Provide the [x, y] coordinate of the cell's center where the given text is located.  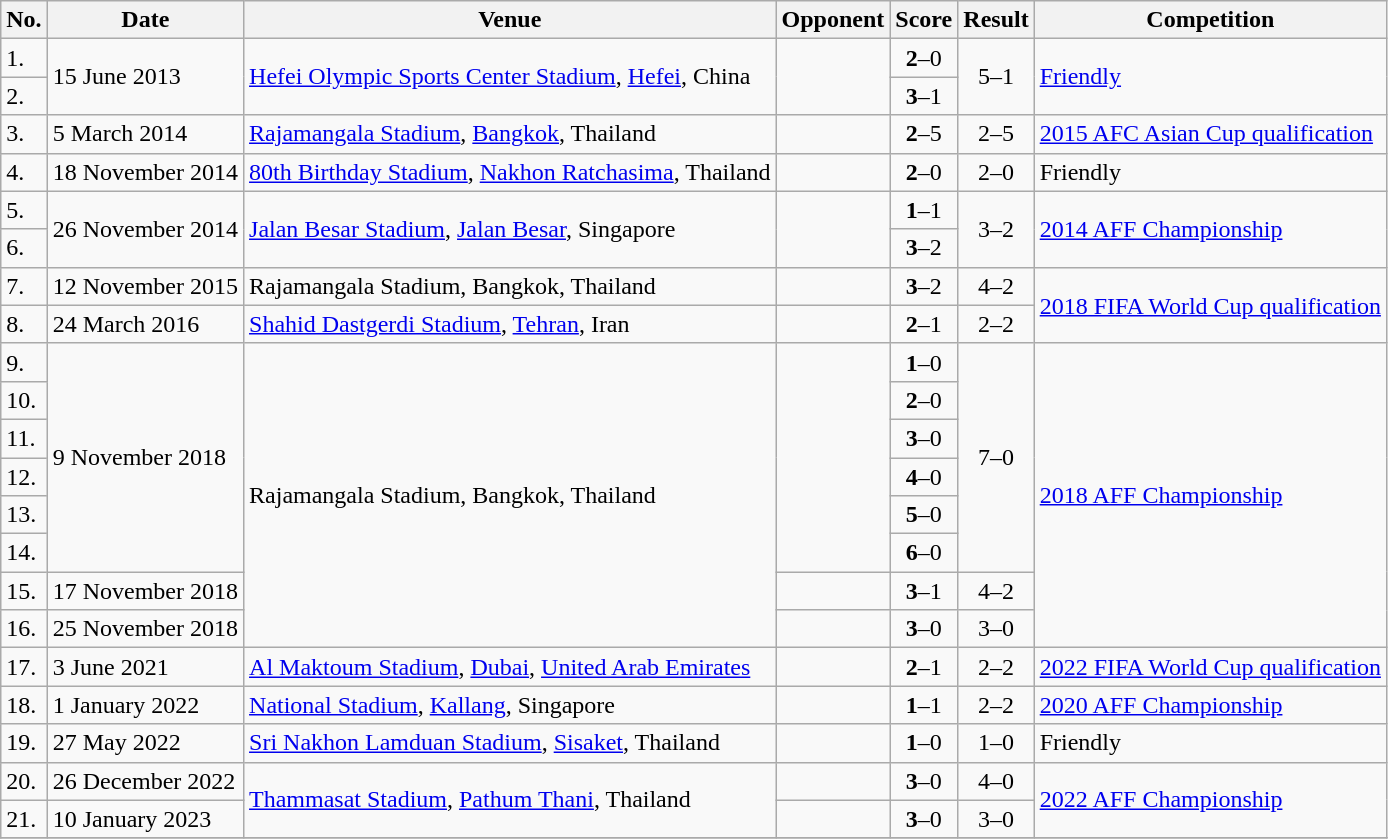
9 November 2018 [145, 457]
2015 AFC Asian Cup qualification [1210, 134]
1. [24, 58]
1 January 2022 [145, 705]
16. [24, 629]
2014 AFF Championship [1210, 229]
9. [24, 362]
6. [24, 248]
24 March 2016 [145, 324]
National Stadium, Kallang, Singapore [510, 705]
No. [24, 20]
27 May 2022 [145, 743]
17 November 2018 [145, 591]
15 June 2013 [145, 77]
2018 AFF Championship [1210, 495]
Score [924, 20]
2020 AFF Championship [1210, 705]
20. [24, 781]
14. [24, 553]
Opponent [833, 20]
18. [24, 705]
5–0 [924, 515]
12. [24, 477]
13. [24, 515]
3. [24, 134]
2018 FIFA World Cup qualification [1210, 305]
Date [145, 20]
7. [24, 286]
Venue [510, 20]
5–1 [996, 77]
25 November 2018 [145, 629]
2022 FIFA World Cup qualification [1210, 667]
3 June 2021 [145, 667]
Result [996, 20]
Hefei Olympic Sports Center Stadium, Hefei, China [510, 77]
26 November 2014 [145, 229]
7–0 [996, 457]
Thammasat Stadium, Pathum Thani, Thailand [510, 800]
Al Maktoum Stadium, Dubai, United Arab Emirates [510, 667]
5 March 2014 [145, 134]
10 January 2023 [145, 819]
Competition [1210, 20]
2022 AFF Championship [1210, 800]
Shahid Dastgerdi Stadium, Tehran, Iran [510, 324]
Jalan Besar Stadium, Jalan Besar, Singapore [510, 229]
8. [24, 324]
17. [24, 667]
5. [24, 210]
21. [24, 819]
2. [24, 96]
26 December 2022 [145, 781]
11. [24, 438]
10. [24, 400]
15. [24, 591]
19. [24, 743]
18 November 2014 [145, 172]
Sri Nakhon Lamduan Stadium, Sisaket, Thailand [510, 743]
80th Birthday Stadium, Nakhon Ratchasima, Thailand [510, 172]
4. [24, 172]
6–0 [924, 553]
12 November 2015 [145, 286]
